For the text-containing cell, return its midpoint in [X, Y] coordinate format. 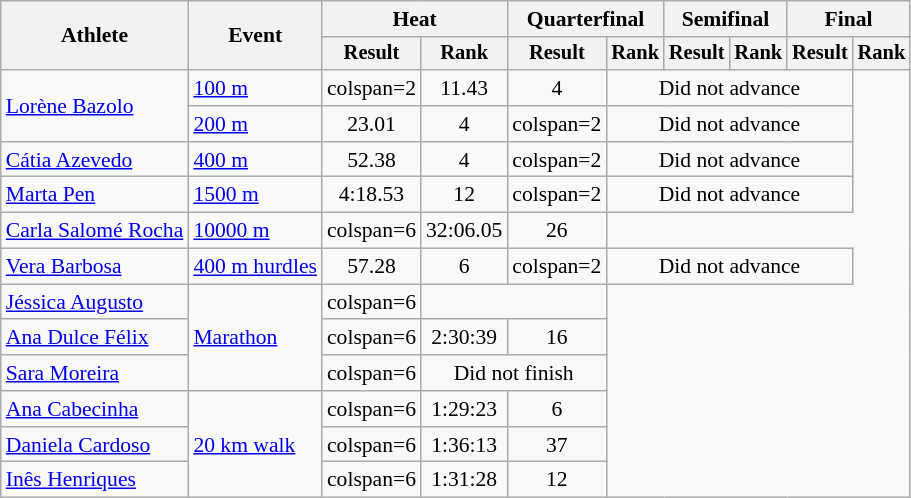
11.43 [464, 88]
1:31:28 [464, 480]
Marta Pen [95, 195]
Athlete [95, 36]
Event [255, 36]
Cátia Azevedo [95, 160]
26 [556, 231]
Lorène Bazolo [95, 106]
2:30:39 [464, 338]
Sara Moreira [95, 373]
16 [556, 338]
Quarterfinal [586, 19]
Marathon [255, 338]
37 [556, 445]
1500 m [255, 195]
Inês Henriques [95, 480]
4:18.53 [372, 195]
1:36:13 [464, 445]
Carla Salomé Rocha [95, 231]
23.01 [372, 124]
Vera Barbosa [95, 267]
Final [848, 19]
100 m [255, 88]
Semifinal [726, 19]
32:06.05 [464, 231]
57.28 [372, 267]
400 m hurdles [255, 267]
20 km walk [255, 444]
200 m [255, 124]
Heat [414, 19]
Did not finish [514, 373]
10000 m [255, 231]
400 m [255, 160]
1:29:23 [464, 409]
Daniela Cardoso [95, 445]
52.38 [372, 160]
Ana Dulce Félix [95, 338]
Ana Cabecinha [95, 409]
Jéssica Augusto [95, 302]
